Extract the (X, Y) coordinate from the center of the cell holding the provided text.  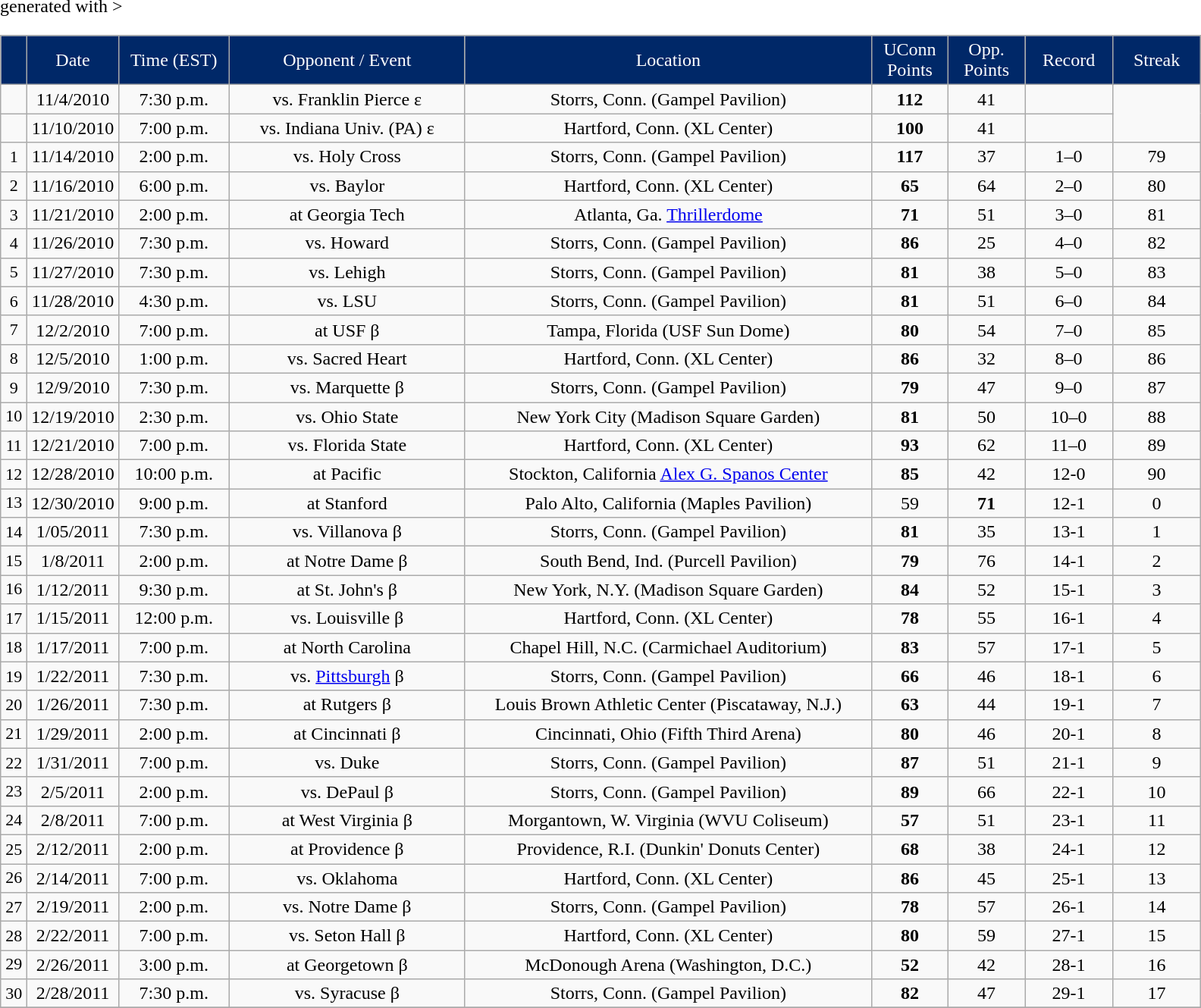
Record (1069, 61)
Palo Alto, California (Maples Pavilion) (668, 503)
12:00 p.m. (174, 618)
Chapel Hill, N.C. (Carmichael Auditorium) (668, 647)
at Georgia Tech (347, 214)
11/27/2010 (73, 272)
vs. Indiana Univ. (PA) ε (347, 128)
at North Carolina (347, 647)
55 (986, 618)
3:00 p.m. (174, 965)
vs. Holy Cross (347, 157)
15-1 (1069, 590)
30 (14, 994)
vs. Sacred Heart (347, 358)
vs. Howard (347, 243)
23-1 (1069, 820)
2/14/2011 (73, 878)
18 (14, 647)
54 (986, 330)
Time (EST) (174, 61)
vs. DePaul β (347, 791)
44 (986, 705)
at Georgetown β (347, 965)
65 (910, 186)
63 (910, 705)
68 (910, 849)
South Bend, Ind. (Purcell Pavilion) (668, 561)
1/17/2011 (73, 647)
21-1 (1069, 762)
27 (14, 907)
5–0 (1069, 272)
17-1 (1069, 647)
vs. Florida State (347, 446)
11/10/2010 (73, 128)
vs. Lehigh (347, 272)
117 (910, 157)
14-1 (1069, 561)
1/29/2011 (73, 734)
12/21/2010 (73, 446)
64 (986, 186)
9–0 (1069, 387)
McDonough Arena (Washington, D.C.) (668, 965)
12/5/2010 (73, 358)
35 (986, 532)
28-1 (1069, 965)
11–0 (1069, 446)
Atlanta, Ga. Thrillerdome (668, 214)
1/26/2011 (73, 705)
23 (14, 791)
Morgantown, W. Virginia (WVU Coliseum) (668, 820)
New York City (Madison Square Garden) (668, 416)
24-1 (1069, 849)
22 (14, 762)
1/31/2011 (73, 762)
Location (668, 61)
25-1 (1069, 878)
at Rutgers β (347, 705)
Date (73, 61)
1/8/2011 (73, 561)
9:00 p.m. (174, 503)
22-1 (1069, 791)
Stockton, California Alex G. Spanos Center (668, 474)
76 (986, 561)
18-1 (1069, 676)
2/28/2011 (73, 994)
1:00 p.m. (174, 358)
93 (910, 446)
at St. John's β (347, 590)
32 (986, 358)
10–0 (1069, 416)
37 (986, 157)
vs. LSU (347, 301)
62 (986, 446)
9:30 p.m. (174, 590)
12/28/2010 (73, 474)
6–0 (1069, 301)
11/28/2010 (73, 301)
Tampa, Florida (USF Sun Dome) (668, 330)
13-1 (1069, 532)
1/15/2011 (73, 618)
1/05/2011 (73, 532)
Opponent / Event (347, 61)
12-1 (1069, 503)
Providence, R.I. (Dunkin' Donuts Center) (668, 849)
19-1 (1069, 705)
16-1 (1069, 618)
at Cincinnati β (347, 734)
0 (1157, 503)
at Providence β (347, 849)
90 (1157, 474)
4:30 p.m. (174, 301)
11/14/2010 (73, 157)
at USF β (347, 330)
vs. Baylor (347, 186)
24 (14, 820)
at Notre Dame β (347, 561)
12/2/2010 (73, 330)
26-1 (1069, 907)
at Stanford (347, 503)
11/21/2010 (73, 214)
26 (14, 878)
vs. Syracuse β (347, 994)
vs. Marquette β (347, 387)
vs. Oklahoma (347, 878)
100 (910, 128)
vs. Notre Dame β (347, 907)
21 (14, 734)
UConn Points (910, 61)
Cincinnati, Ohio (Fifth Third Arena) (668, 734)
88 (1157, 416)
45 (986, 878)
19 (14, 676)
Louis Brown Athletic Center (Piscataway, N.J.) (668, 705)
11/4/2010 (73, 99)
12-0 (1069, 474)
Opp. Points (986, 61)
New York, N.Y. (Madison Square Garden) (668, 590)
vs. Franklin Pierce ε (347, 99)
29 (14, 965)
12/9/2010 (73, 387)
6:00 p.m. (174, 186)
at West Virginia β (347, 820)
1/22/2011 (73, 676)
112 (910, 99)
at Pacific (347, 474)
vs. Seton Hall β (347, 936)
11/16/2010 (73, 186)
2/19/2011 (73, 907)
8–0 (1069, 358)
vs. Pittsburgh β (347, 676)
Streak (1157, 61)
10:00 p.m. (174, 474)
12/30/2010 (73, 503)
2–0 (1069, 186)
2/22/2011 (73, 936)
2/12/2011 (73, 849)
11/26/2010 (73, 243)
vs. Duke (347, 762)
4–0 (1069, 243)
3–0 (1069, 214)
2/8/2011 (73, 820)
2/26/2011 (73, 965)
1–0 (1069, 157)
vs. Ohio State (347, 416)
12/19/2010 (73, 416)
20-1 (1069, 734)
29-1 (1069, 994)
27-1 (1069, 936)
vs. Louisville β (347, 618)
2/5/2011 (73, 791)
1/12/2011 (73, 590)
20 (14, 705)
50 (986, 416)
vs. Villanova β (347, 532)
7–0 (1069, 330)
28 (14, 936)
2:30 p.m. (174, 416)
